Capture the cell that displays the provided text and extract its (x, y) central coordinate. 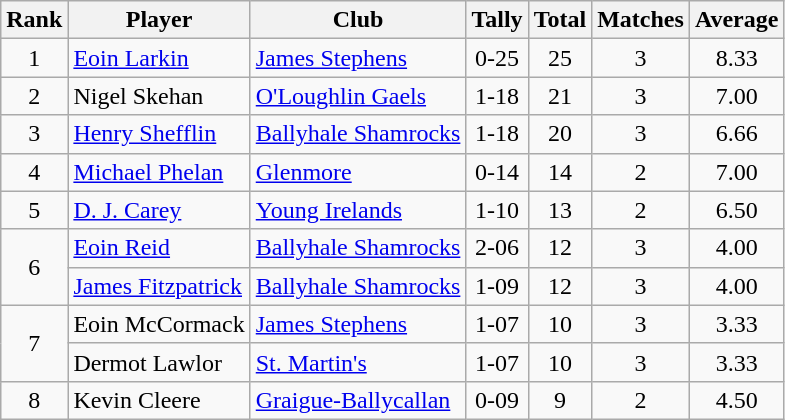
25 (560, 58)
Young Irelands (358, 210)
8.33 (736, 58)
Michael Phelan (159, 172)
14 (560, 172)
Matches (641, 20)
21 (560, 96)
Player (159, 20)
9 (560, 400)
Dermot Lawlor (159, 362)
Tally (497, 20)
1-10 (497, 210)
5 (34, 210)
Eoin McCormack (159, 324)
Glenmore (358, 172)
O'Loughlin Gaels (358, 96)
Eoin Larkin (159, 58)
0-25 (497, 58)
St. Martin's (358, 362)
Eoin Reid (159, 248)
0-14 (497, 172)
Rank (34, 20)
James Fitzpatrick (159, 286)
20 (560, 134)
Henry Shefflin (159, 134)
1-09 (497, 286)
D. J. Carey (159, 210)
Total (560, 20)
6 (34, 267)
13 (560, 210)
Kevin Cleere (159, 400)
Graigue-Ballycallan (358, 400)
Average (736, 20)
8 (34, 400)
7 (34, 343)
0-09 (497, 400)
Nigel Skehan (159, 96)
Club (358, 20)
1 (34, 58)
4 (34, 172)
2-06 (497, 248)
6.50 (736, 210)
4.50 (736, 400)
6.66 (736, 134)
